Capture the cell that displays the provided text and extract its (X, Y) central coordinate. 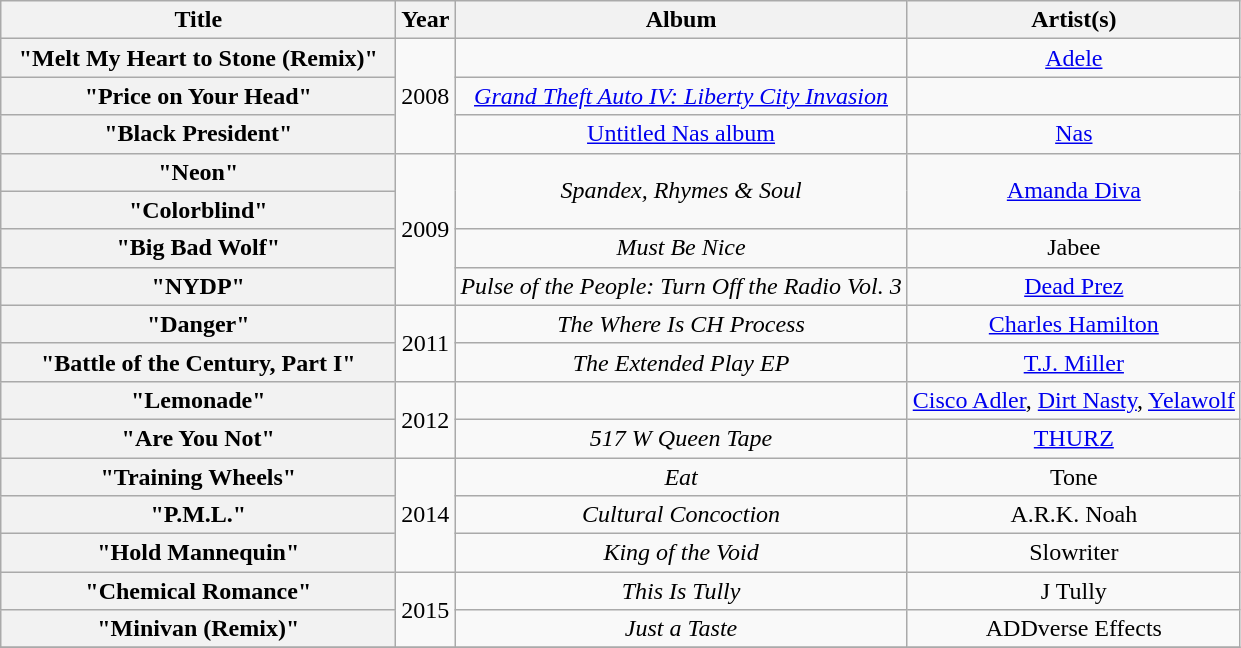
"NYDP" (198, 286)
Tone (1074, 477)
Title (198, 20)
Grand Theft Auto IV: Liberty City Invasion (681, 96)
"Neon" (198, 172)
A.R.K. Noah (1074, 515)
The Extended Play EP (681, 362)
"P.M.L." (198, 515)
"Price on Your Head" (198, 96)
"Danger" (198, 324)
Amanda Diva (1074, 191)
"Black President" (198, 134)
"Minivan (Remix)" (198, 629)
Cultural Concoction (681, 515)
2009 (426, 229)
Untitled Nas album (681, 134)
Spandex, Rhymes & Soul (681, 191)
Artist(s) (1074, 20)
"Melt My Heart to Stone (Remix)" (198, 58)
The Where Is CH Process (681, 324)
J Tully (1074, 591)
Jabee (1074, 248)
ADDverse Effects (1074, 629)
Adele (1074, 58)
THURZ (1074, 438)
"Battle of the Century, Part I" (198, 362)
"Chemical Romance" (198, 591)
"Lemonade" (198, 400)
Slowriter (1074, 553)
2014 (426, 515)
Dead Prez (1074, 286)
517 W Queen Tape (681, 438)
2008 (426, 96)
Eat (681, 477)
"Hold Mannequin" (198, 553)
Charles Hamilton (1074, 324)
2015 (426, 610)
T.J. Miller (1074, 362)
Album (681, 20)
Cisco Adler, Dirt Nasty, Yelawolf (1074, 400)
This Is Tully (681, 591)
King of the Void (681, 553)
2012 (426, 419)
"Big Bad Wolf" (198, 248)
"Training Wheels" (198, 477)
Nas (1074, 134)
Must Be Nice (681, 248)
Just a Taste (681, 629)
2011 (426, 343)
"Colorblind" (198, 210)
Year (426, 20)
Pulse of the People: Turn Off the Radio Vol. 3 (681, 286)
"Are You Not" (198, 438)
